For the text-containing cell, return its midpoint in (X, Y) coordinate format. 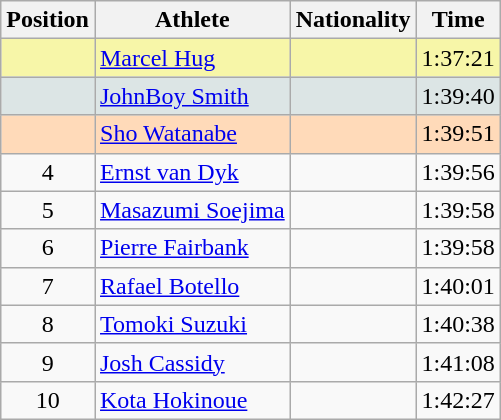
Josh Cassidy (192, 362)
Tomoki Suzuki (192, 324)
Pierre Fairbank (192, 248)
Athlete (192, 20)
8 (48, 324)
1:39:51 (458, 134)
5 (48, 210)
Masazumi Soejima (192, 210)
1:37:21 (458, 58)
Kota Hokinoue (192, 400)
4 (48, 172)
9 (48, 362)
1:39:56 (458, 172)
1:42:27 (458, 400)
Time (458, 20)
7 (48, 286)
10 (48, 400)
1:40:01 (458, 286)
Rafael Botello (192, 286)
1:41:08 (458, 362)
1:40:38 (458, 324)
Marcel Hug (192, 58)
6 (48, 248)
1:39:40 (458, 96)
Ernst van Dyk (192, 172)
Sho Watanabe (192, 134)
Nationality (353, 20)
Position (48, 20)
JohnBoy Smith (192, 96)
